Locate the cell with the specified text and output its [x, y] center coordinate. 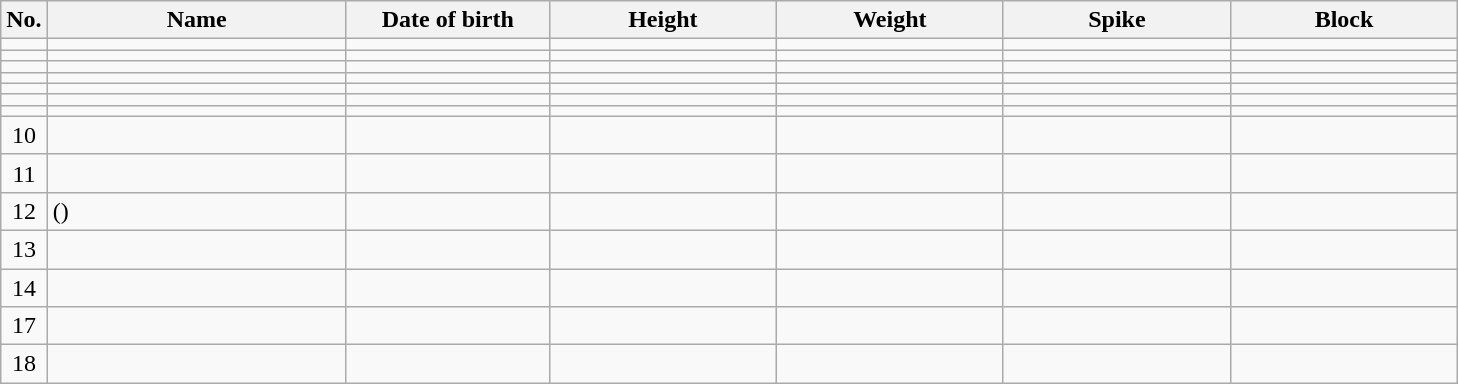
14 [24, 287]
Name [196, 20]
13 [24, 249]
Date of birth [448, 20]
Weight [890, 20]
() [196, 211]
17 [24, 326]
Block [1344, 20]
10 [24, 135]
12 [24, 211]
11 [24, 173]
18 [24, 364]
Height [662, 20]
No. [24, 20]
Spike [1116, 20]
